Pinpoint the cell where the given text exists, returning its [x, y] midpoint coordinate. 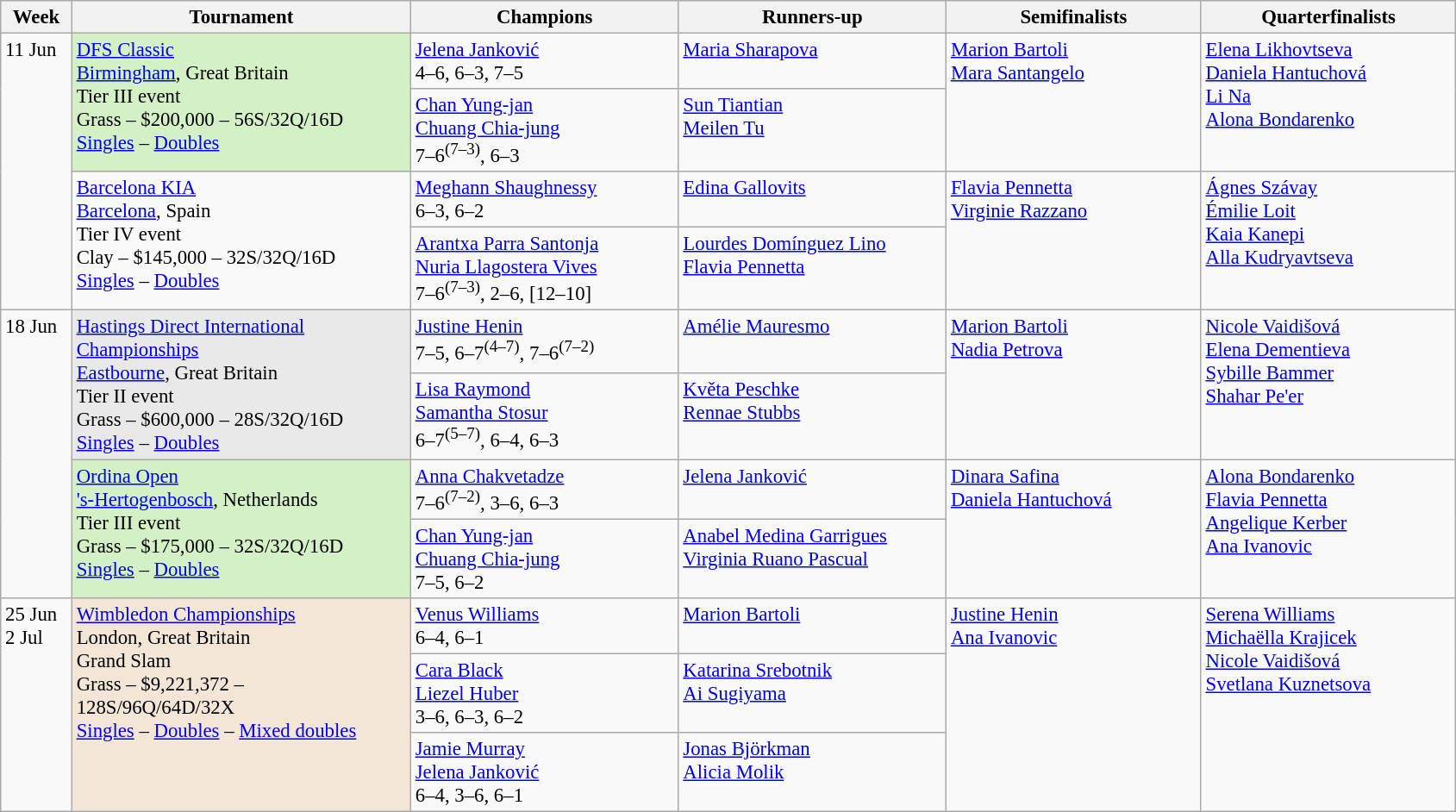
Anabel Medina Garrigues Virginia Ruano Pascual [812, 559]
Jelena Janković [812, 490]
Sun Tiantian Meilen Tu [812, 130]
Marion Bartoli Nadia Petrova [1074, 384]
Edina Gallovits [812, 200]
Serena Williams Michaëlla Krajicek Nicole Vaidišová Svetlana Kuznetsova [1328, 704]
Week [36, 17]
Ordina Open 's-Hertogenbosch, Netherlands Tier III event Grass – $175,000 – 32S/32Q/16DSingles – Doubles [241, 529]
Chan Yung-jan Chuang Chia-jung 7–5, 6–2 [545, 559]
Quarterfinalists [1328, 17]
Tournament [241, 17]
Dinara Safina Daniela Hantuchová [1074, 529]
Arantxa Parra Santonja Nuria Llagostera Vives 7–6(7–3), 2–6, [12–10] [545, 269]
Květa Peschke Rennae Stubbs [812, 415]
25 Jun2 Jul [36, 704]
DFS Classic Birmingham, Great Britain Tier III event Grass – $200,000 – 56S/32Q/16DSingles – Doubles [241, 103]
Semifinalists [1074, 17]
Elena Likhovtseva Daniela Hantuchová Li Na Alona Bondarenko [1328, 103]
Champions [545, 17]
Venus Williams 6–4, 6–1 [545, 626]
Marion Bartoli [812, 626]
Cara Black Liezel Huber 3–6, 6–3, 6–2 [545, 693]
Lourdes Domínguez Lino Flavia Pennetta [812, 269]
Katarina Srebotnik Ai Sugiyama [812, 693]
Barcelona KIA Barcelona, Spain Tier IV event Clay – $145,000 – 32S/32Q/16DSingles – Doubles [241, 241]
Hastings Direct International Championships Eastbourne, Great BritainTier II event Grass – $600,000 – 28S/32Q/16DSingles – Doubles [241, 384]
Nicole Vaidišová Elena Dementieva Sybille Bammer Shahar Pe'er [1328, 384]
Chan Yung-jan Chuang Chia-jung 7–6(7–3), 6–3 [545, 130]
11 Jun [36, 172]
Justine Henin 7–5, 6–7(4–7), 7–6(7–2) [545, 341]
Flavia Pennetta Virginie Razzano [1074, 241]
Alona Bondarenko Flavia Pennetta Angelique Kerber Ana Ivanovic [1328, 529]
Runners-up [812, 17]
18 Jun [36, 453]
Jonas Björkman Alicia Molik [812, 772]
Jelena Janković 4–6, 6–3, 7–5 [545, 62]
Lisa Raymond Samantha Stosur 6–7(5–7), 6–4, 6–3 [545, 415]
Wimbledon Championships London, Great Britain Grand Slam Grass – $9,221,372 – 128S/96Q/64D/32XSingles – Doubles – Mixed doubles [241, 704]
Meghann Shaughnessy 6–3, 6–2 [545, 200]
Jamie Murray Jelena Janković 6–4, 3–6, 6–1 [545, 772]
Amélie Mauresmo [812, 341]
Marion Bartoli Mara Santangelo [1074, 103]
Justine Henin Ana Ivanovic [1074, 704]
Anna Chakvetadze 7–6(7–2), 3–6, 6–3 [545, 490]
Maria Sharapova [812, 62]
Ágnes Szávay Émilie Loit Kaia Kanepi Alla Kudryavtseva [1328, 241]
